Search for the cell housing the specified text and yield its (x, y) center coordinate. 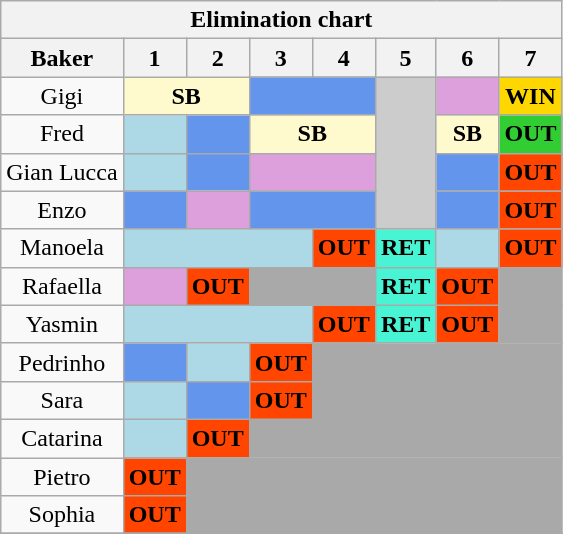
7 (530, 58)
4 (344, 58)
Pedrinho (62, 362)
Enzo (62, 210)
WIN (530, 96)
Gian Lucca (62, 172)
3 (280, 58)
2 (218, 58)
Elimination chart (282, 20)
1 (154, 58)
Gigi (62, 96)
Fred (62, 134)
Yasmin (62, 324)
Sophia (62, 515)
6 (468, 58)
Baker (62, 58)
Manoela (62, 248)
Sara (62, 400)
5 (405, 58)
Rafaella (62, 286)
Pietro (62, 477)
Catarina (62, 438)
